Search for the cell housing the specified text and yield its (x, y) center coordinate. 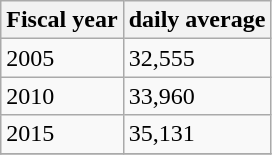
32,555 (197, 58)
35,131 (197, 134)
Fiscal year (62, 20)
2015 (62, 134)
2005 (62, 58)
2010 (62, 96)
daily average (197, 20)
33,960 (197, 96)
